Output the (X, Y) coordinate of the center of the cell containing the given text.  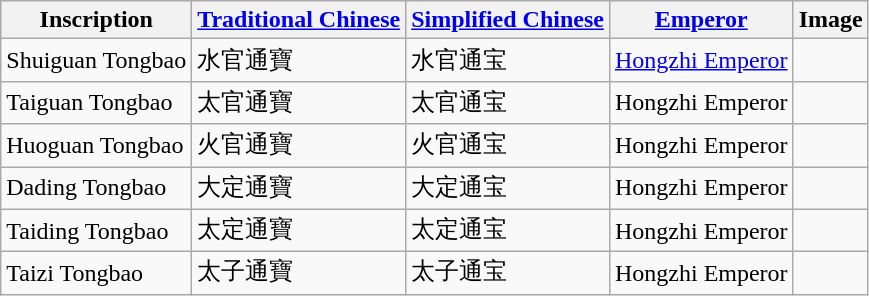
Emperor (701, 20)
Traditional Chinese (299, 20)
太子通寶 (299, 274)
大定通寶 (299, 188)
Taiding Tongbao (96, 230)
太定通寶 (299, 230)
Taiguan Tongbao (96, 102)
火官通寶 (299, 146)
水官通宝 (508, 60)
Dading Tongbao (96, 188)
Image (830, 20)
太官通寶 (299, 102)
大定通宝 (508, 188)
Shuiguan Tongbao (96, 60)
太子通宝 (508, 274)
Inscription (96, 20)
火官通宝 (508, 146)
Taizi Tongbao (96, 274)
太定通宝 (508, 230)
太官通宝 (508, 102)
Simplified Chinese (508, 20)
水官通寶 (299, 60)
Huoguan Tongbao (96, 146)
